Locate the cell with the specified text and output its (X, Y) center coordinate. 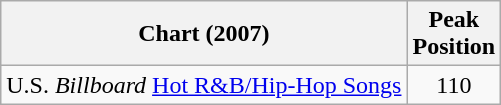
110 (454, 85)
Chart (2007) (204, 34)
U.S. Billboard Hot R&B/Hip-Hop Songs (204, 85)
PeakPosition (454, 34)
